Provide the (X, Y) coordinate of the cell's center where the given text is located.  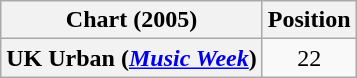
22 (309, 58)
Position (309, 20)
Chart (2005) (132, 20)
UK Urban (Music Week) (132, 58)
